Locate the cell with the specified text and output its (X, Y) center coordinate. 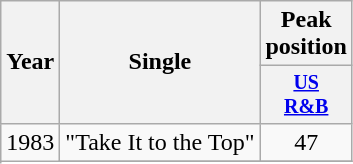
USR&B (306, 94)
1983 (30, 142)
"Take It to the Top" (160, 142)
Single (160, 62)
Year (30, 62)
47 (306, 142)
Peak position (306, 34)
